Identify which cell holds the provided text, then report its (x, y) central coordinate. 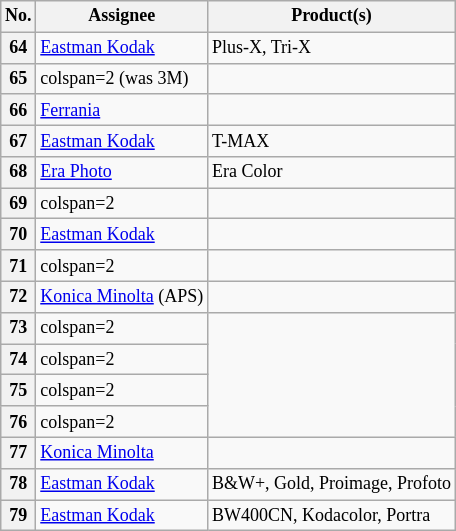
76 (18, 422)
No. (18, 16)
78 (18, 484)
75 (18, 390)
Plus-X, Tri-X (332, 48)
70 (18, 234)
67 (18, 140)
77 (18, 452)
74 (18, 360)
colspan=2 (was 3M) (122, 78)
73 (18, 328)
64 (18, 48)
BW400CN, Kodacolor, Portra (332, 516)
Era Color (332, 172)
Konica Minolta (122, 452)
Konica Minolta (APS) (122, 296)
72 (18, 296)
Era Photo (122, 172)
71 (18, 266)
B&W+, Gold, Proimage, Profoto (332, 484)
Assignee (122, 16)
65 (18, 78)
69 (18, 204)
68 (18, 172)
79 (18, 516)
66 (18, 110)
Ferrania (122, 110)
T-MAX (332, 140)
Product(s) (332, 16)
